Determine the [x, y] coordinate at the center of the cell enclosing the given text.  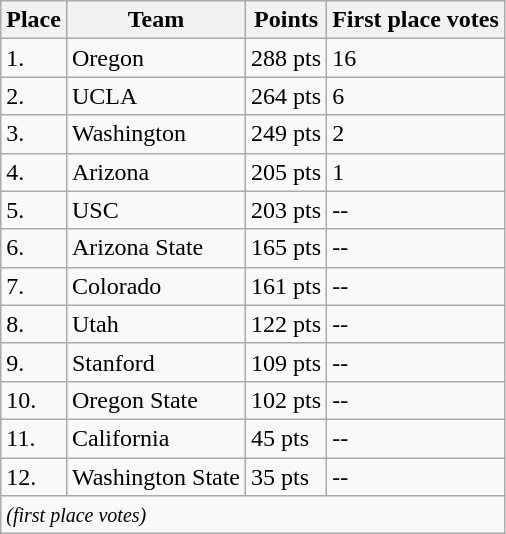
288 pts [286, 58]
122 pts [286, 324]
Place [34, 20]
11. [34, 438]
1. [34, 58]
Colorado [156, 286]
(first place votes) [253, 515]
203 pts [286, 210]
Utah [156, 324]
Oregon [156, 58]
3. [34, 134]
Washington [156, 134]
6. [34, 248]
16 [416, 58]
12. [34, 477]
6 [416, 96]
Arizona State [156, 248]
102 pts [286, 400]
161 pts [286, 286]
Washington State [156, 477]
7. [34, 286]
Points [286, 20]
35 pts [286, 477]
2. [34, 96]
5. [34, 210]
9. [34, 362]
264 pts [286, 96]
45 pts [286, 438]
8. [34, 324]
California [156, 438]
2 [416, 134]
1 [416, 172]
Team [156, 20]
109 pts [286, 362]
First place votes [416, 20]
UCLA [156, 96]
205 pts [286, 172]
249 pts [286, 134]
10. [34, 400]
165 pts [286, 248]
Oregon State [156, 400]
Stanford [156, 362]
USC [156, 210]
4. [34, 172]
Arizona [156, 172]
